Provide the [x, y] coordinate of the cell's center where the given text is located.  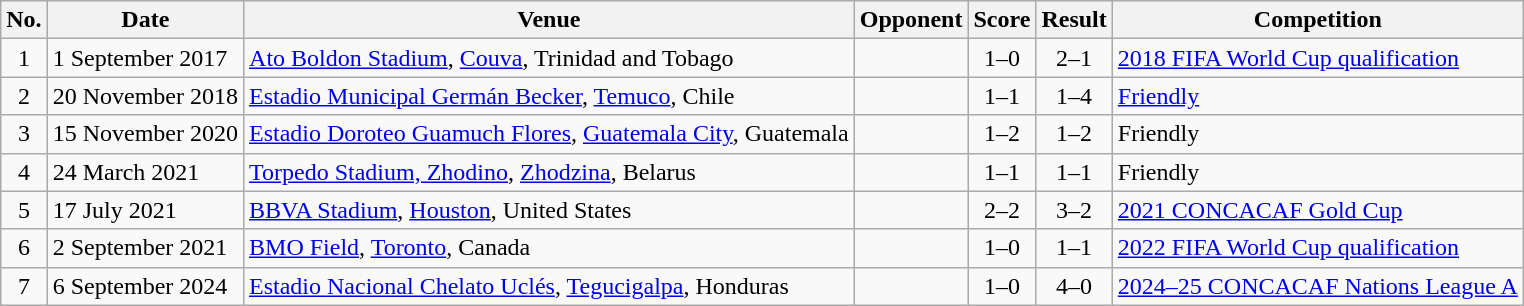
7 [24, 286]
2 September 2021 [145, 248]
Estadio Municipal Germán Becker, Temuco, Chile [550, 96]
Result [1074, 20]
Date [145, 20]
24 March 2021 [145, 172]
Ato Boldon Stadium, Couva, Trinidad and Tobago [550, 58]
4 [24, 172]
Estadio Doroteo Guamuch Flores, Guatemala City, Guatemala [550, 134]
6 September 2024 [145, 286]
2–1 [1074, 58]
1 September 2017 [145, 58]
3–2 [1074, 210]
3 [24, 134]
17 July 2021 [145, 210]
Competition [1318, 20]
Score [1002, 20]
5 [24, 210]
15 November 2020 [145, 134]
1 [24, 58]
2021 CONCACAF Gold Cup [1318, 210]
6 [24, 248]
Estadio Nacional Chelato Uclés, Tegucigalpa, Honduras [550, 286]
4–0 [1074, 286]
Venue [550, 20]
No. [24, 20]
BMO Field, Toronto, Canada [550, 248]
Opponent [911, 20]
BBVA Stadium, Houston, United States [550, 210]
2 [24, 96]
2024–25 CONCACAF Nations League A [1318, 286]
20 November 2018 [145, 96]
1–4 [1074, 96]
2–2 [1002, 210]
2018 FIFA World Cup qualification [1318, 58]
2022 FIFA World Cup qualification [1318, 248]
Torpedo Stadium, Zhodino, Zhodzina, Belarus [550, 172]
